Return the [x, y] coordinate for the center point of the cell that contains the specified text.  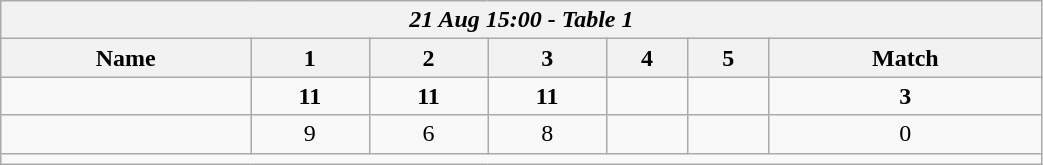
8 [548, 134]
0 [906, 134]
Match [906, 58]
9 [310, 134]
21 Aug 15:00 - Table 1 [522, 20]
5 [728, 58]
1 [310, 58]
Name [126, 58]
6 [428, 134]
4 [648, 58]
2 [428, 58]
